Extract the [x, y] coordinate from the center of the cell holding the provided text.  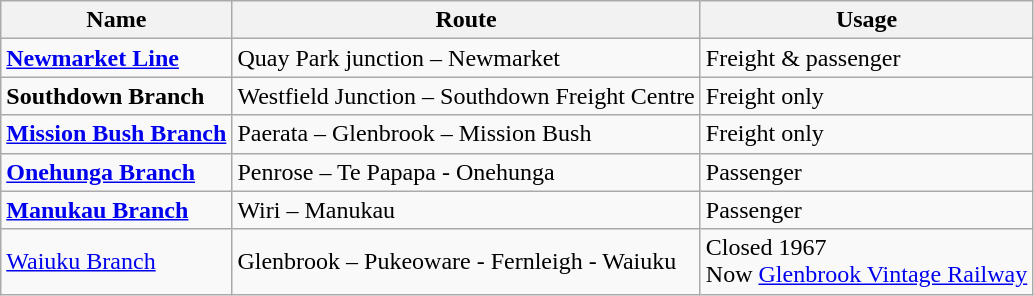
Waiuku Branch [116, 262]
Glenbrook – Pukeoware - Fernleigh - Waiuku [466, 262]
Route [466, 20]
Penrose – Te Papapa - Onehunga [466, 172]
Newmarket Line [116, 58]
Freight & passenger [866, 58]
Westfield Junction – Southdown Freight Centre [466, 96]
Southdown Branch [116, 96]
Mission Bush Branch [116, 134]
Name [116, 20]
Closed 1967 Now Glenbrook Vintage Railway [866, 262]
Wiri – Manukau [466, 210]
Manukau Branch [116, 210]
Onehunga Branch [116, 172]
Quay Park junction – Newmarket [466, 58]
Paerata – Glenbrook – Mission Bush [466, 134]
Usage [866, 20]
